Capture the cell that displays the provided text and extract its [X, Y] central coordinate. 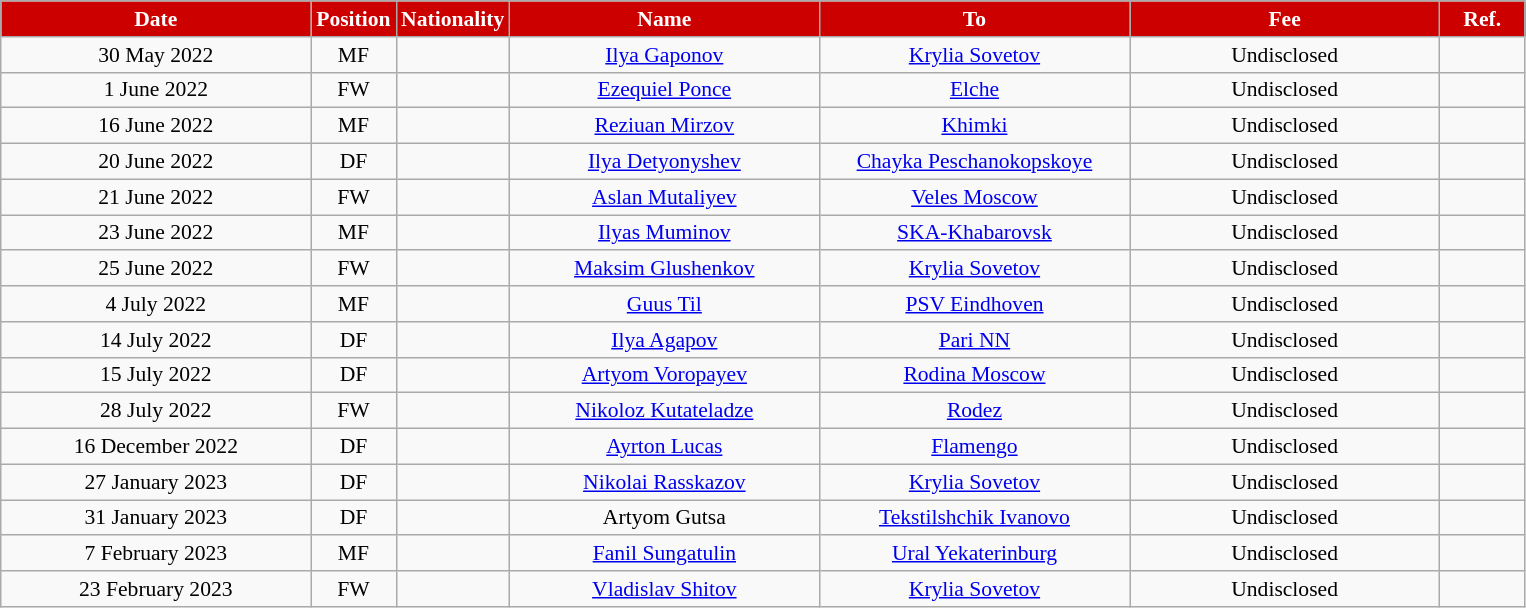
Ilya Gaponov [664, 55]
Fee [1285, 19]
Elche [974, 90]
15 July 2022 [156, 375]
SKA-Khabarovsk [974, 233]
Nationality [452, 19]
Name [664, 19]
Date [156, 19]
Ref. [1482, 19]
28 July 2022 [156, 411]
Ezequiel Ponce [664, 90]
31 January 2023 [156, 518]
16 June 2022 [156, 126]
PSV Eindhoven [974, 304]
Guus Til [664, 304]
14 July 2022 [156, 340]
Veles Moscow [974, 197]
Pari NN [974, 340]
Nikoloz Kutateladze [664, 411]
Nikolai Rasskazov [664, 482]
Ilya Detyonyshev [664, 162]
Ural Yekaterinburg [974, 554]
25 June 2022 [156, 269]
16 December 2022 [156, 447]
Position [354, 19]
30 May 2022 [156, 55]
7 February 2023 [156, 554]
21 June 2022 [156, 197]
20 June 2022 [156, 162]
Ilyas Muminov [664, 233]
Flamengo [974, 447]
Chayka Peschanokopskoye [974, 162]
Artyom Gutsa [664, 518]
1 June 2022 [156, 90]
Aslan Mutaliyev [664, 197]
Maksim Glushenkov [664, 269]
Rodez [974, 411]
23 June 2022 [156, 233]
Fanil Sungatulin [664, 554]
Ayrton Lucas [664, 447]
Rodina Moscow [974, 375]
27 January 2023 [156, 482]
23 February 2023 [156, 589]
Reziuan Mirzov [664, 126]
Khimki [974, 126]
Tekstilshchik Ivanovo [974, 518]
Vladislav Shitov [664, 589]
Ilya Agapov [664, 340]
Artyom Voropayev [664, 375]
To [974, 19]
4 July 2022 [156, 304]
